Return the [x, y] coordinate for the center point of the cell that contains the specified text.  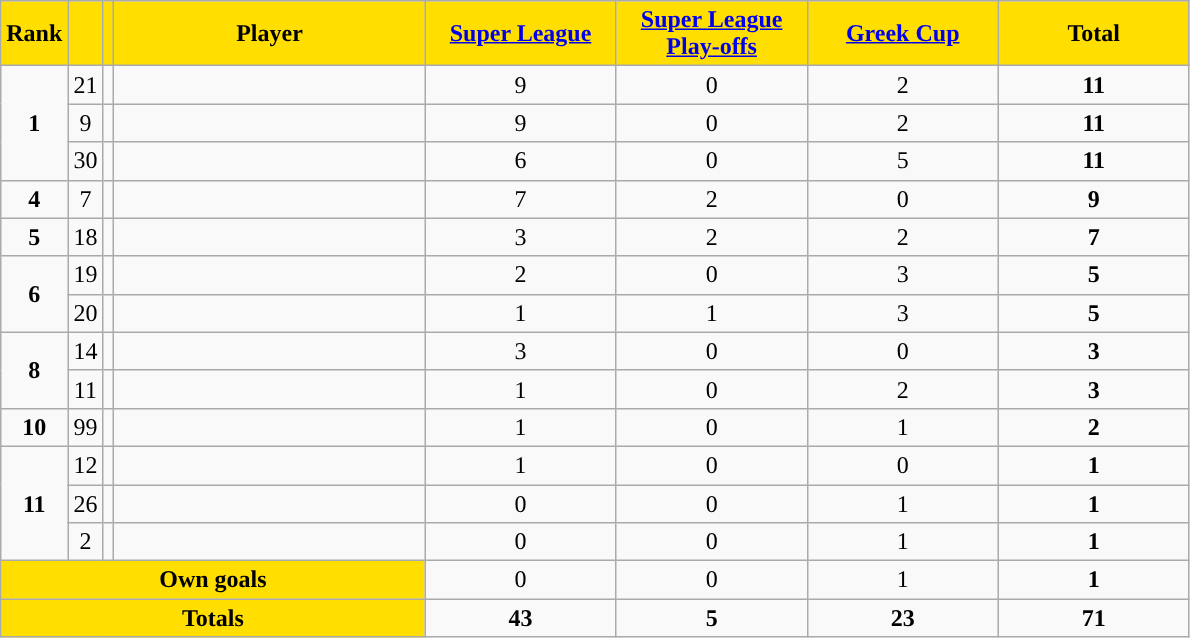
21 [86, 85]
Super League [520, 34]
4 [34, 199]
Own goals [213, 580]
26 [86, 503]
Totals [213, 618]
99 [86, 427]
23 [902, 618]
Player [270, 34]
30 [86, 161]
71 [1094, 618]
19 [86, 275]
8 [34, 370]
18 [86, 237]
Total [1094, 34]
Super League Play-offs [712, 34]
14 [86, 351]
Greek Cup [902, 34]
12 [86, 465]
20 [86, 313]
10 [34, 427]
43 [520, 618]
Rank [34, 34]
